Output the [x, y] coordinate of the center of the cell containing the given text.  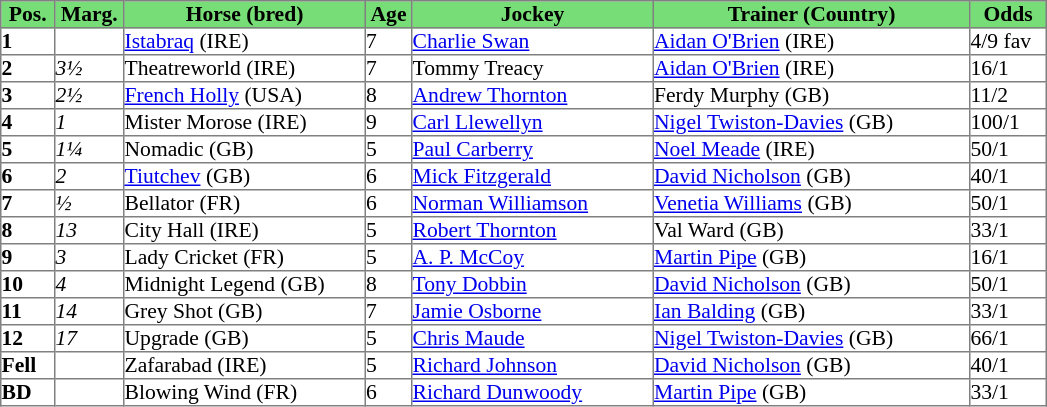
Bellator (FR) [245, 204]
Jamie Osborne [533, 312]
Norman Williamson [533, 204]
3½ [90, 68]
Tommy Treacy [533, 68]
Venetia Williams (GB) [811, 204]
14 [90, 312]
12 [28, 338]
13 [90, 230]
Mister Morose (IRE) [245, 122]
10 [28, 284]
Paul Carberry [533, 150]
Fell [28, 366]
Zafarabad (IRE) [245, 366]
1¼ [90, 150]
Val Ward (GB) [811, 230]
Pos. [28, 14]
Ian Balding (GB) [811, 312]
Lady Cricket (FR) [245, 258]
Andrew Thornton [533, 96]
Upgrade (GB) [245, 338]
Nomadic (GB) [245, 150]
Charlie Swan [533, 42]
Jockey [533, 14]
BD [28, 392]
Theatreworld (IRE) [245, 68]
2½ [90, 96]
Noel Meade (IRE) [811, 150]
Robert Thornton [533, 230]
City Hall (IRE) [245, 230]
11/2 [1008, 96]
Carl Llewellyn [533, 122]
66/1 [1008, 338]
Ferdy Murphy (GB) [811, 96]
17 [90, 338]
Odds [1008, 14]
Chris Maude [533, 338]
4/9 fav [1008, 42]
French Holly (USA) [245, 96]
Mick Fitzgerald [533, 176]
A. P. McCoy [533, 258]
Richard Dunwoody [533, 392]
Blowing Wind (FR) [245, 392]
Marg. [90, 14]
100/1 [1008, 122]
Istabraq (IRE) [245, 42]
Grey Shot (GB) [245, 312]
Tony Dobbin [533, 284]
Midnight Legend (GB) [245, 284]
Trainer (Country) [811, 14]
Horse (bred) [245, 14]
11 [28, 312]
Richard Johnson [533, 366]
Tiutchev (GB) [245, 176]
Age [388, 14]
½ [90, 204]
